Search for the cell housing the specified text and yield its (x, y) center coordinate. 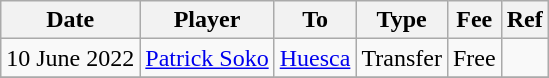
Huesca (315, 58)
Ref (524, 20)
Fee (474, 20)
10 June 2022 (70, 58)
Date (70, 20)
Free (474, 58)
Type (402, 20)
Transfer (402, 58)
Player (207, 20)
To (315, 20)
Patrick Soko (207, 58)
